Find where the given text appears and provide that cell's center as [x, y] coordinate. 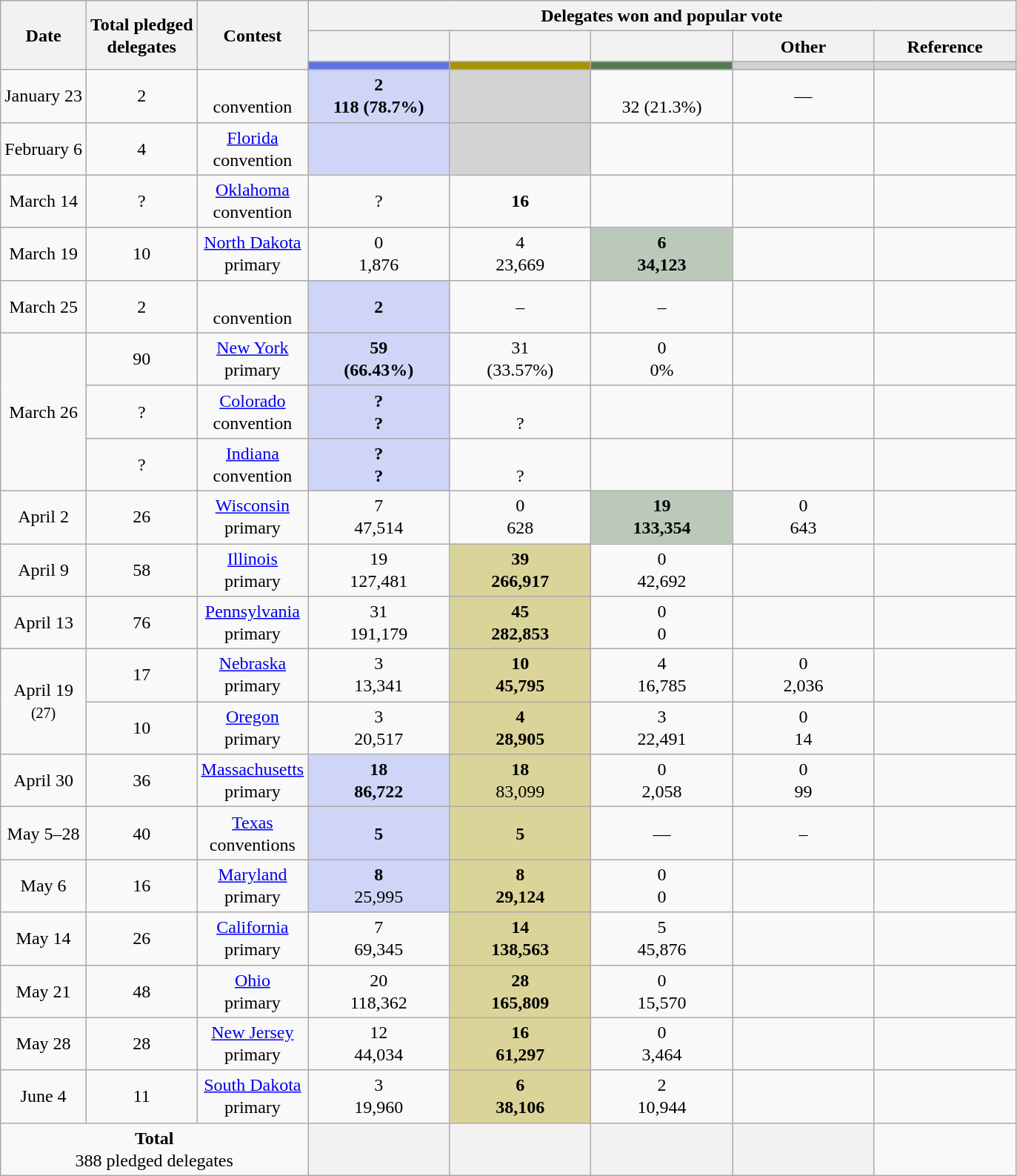
320,517 [379, 728]
416,785 [662, 676]
042,692 [662, 571]
Wisconsinprimary [253, 517]
April 13 [44, 622]
Pennsylvaniaprimary [253, 622]
02,036 [803, 676]
Contest [253, 36]
36 [141, 781]
May 28 [44, 1043]
May 5–28 [44, 833]
32 (21.3%) [662, 96]
1883,099 [520, 781]
45282,853 [520, 622]
Illinoisprimary [253, 571]
1886,722 [379, 781]
825,995 [379, 886]
Ohioprimary [253, 991]
Texasconventions [253, 833]
Nebraskaprimary [253, 676]
May 14 [44, 938]
014 [803, 728]
322,491 [662, 728]
01,876 [379, 253]
428,905 [520, 728]
June 4 [44, 1097]
423,669 [520, 253]
May 6 [44, 886]
Coloradoconvention [253, 412]
South Dakotaprimary [253, 1097]
747,514 [379, 517]
March 26 [44, 412]
North Dakotaprimary [253, 253]
May 21 [44, 991]
31191,179 [379, 622]
March 19 [44, 253]
Indianaconvention [253, 464]
829,124 [520, 886]
39266,917 [520, 571]
76 [141, 622]
1661,297 [520, 1043]
31(33.57%) [520, 359]
19133,354 [662, 517]
Date [44, 36]
Delegates won and popular vote [662, 16]
April 30 [44, 781]
March 25 [44, 307]
769,345 [379, 938]
210,944 [662, 1097]
015,570 [662, 991]
1244,034 [379, 1043]
099 [803, 781]
New Jerseyprimary [253, 1043]
638,106 [520, 1097]
28165,809 [520, 991]
4 [141, 148]
Massachusettsprimary [253, 781]
Other [803, 46]
11 [141, 1097]
January 23 [44, 96]
2118 (78.7%) [379, 96]
02,058 [662, 781]
59(66.43%) [379, 359]
17 [141, 676]
313,341 [379, 676]
40 [141, 833]
Oregonprimary [253, 728]
April 19(27) [44, 702]
58 [141, 571]
New Yorkprimary [253, 359]
Californiaprimary [253, 938]
545,876 [662, 938]
Oklahomaconvention [253, 202]
0628 [520, 517]
48 [141, 991]
20118,362 [379, 991]
03,464 [662, 1043]
14138,563 [520, 938]
March 14 [44, 202]
1045,795 [520, 676]
Total388 pledged delegates [154, 1149]
00% [662, 359]
319,960 [379, 1097]
February 6 [44, 148]
Reference [945, 46]
90 [141, 359]
April 9 [44, 571]
Total pledgeddelegates [141, 36]
28 [141, 1043]
Floridaconvention [253, 148]
634,123 [662, 253]
19127,481 [379, 571]
April 2 [44, 517]
Marylandprimary [253, 886]
0643 [803, 517]
